Locate the cell with the specified text and output its (x, y) center coordinate. 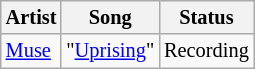
"Uprising" (110, 51)
Muse (32, 51)
Recording (206, 51)
Song (110, 17)
Artist (32, 17)
Status (206, 17)
